Output the [x, y] coordinate of the center of the cell containing the given text.  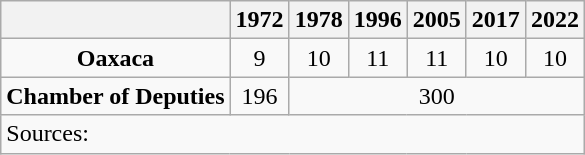
Oaxaca [116, 58]
Sources: [293, 134]
9 [260, 58]
2022 [554, 20]
300 [436, 96]
1978 [318, 20]
196 [260, 96]
1996 [378, 20]
2017 [496, 20]
2005 [436, 20]
1972 [260, 20]
Chamber of Deputies [116, 96]
